Determine the [X, Y] coordinate at the center of the cell enclosing the given text.  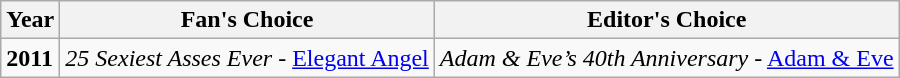
Fan's Choice [248, 20]
Editor's Choice [666, 20]
Year [30, 20]
25 Sexiest Asses Ever - Elegant Angel [248, 58]
Adam & Eve’s 40th Anniversary - Adam & Eve [666, 58]
2011 [30, 58]
